Return [x, y] of the center of cell containing provided text 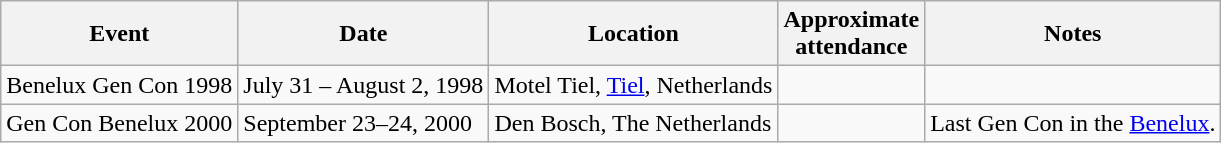
Last Gen Con in the Benelux. [1073, 123]
Gen Con Benelux 2000 [120, 123]
July 31 – August 2, 1998 [364, 85]
Event [120, 34]
Benelux Gen Con 1998 [120, 85]
Approximateattendance [852, 34]
Location [634, 34]
Motel Tiel, Tiel, Netherlands [634, 85]
Den Bosch, The Netherlands [634, 123]
Date [364, 34]
Notes [1073, 34]
September 23–24, 2000 [364, 123]
